Search for the cell housing the specified text and yield its (X, Y) center coordinate. 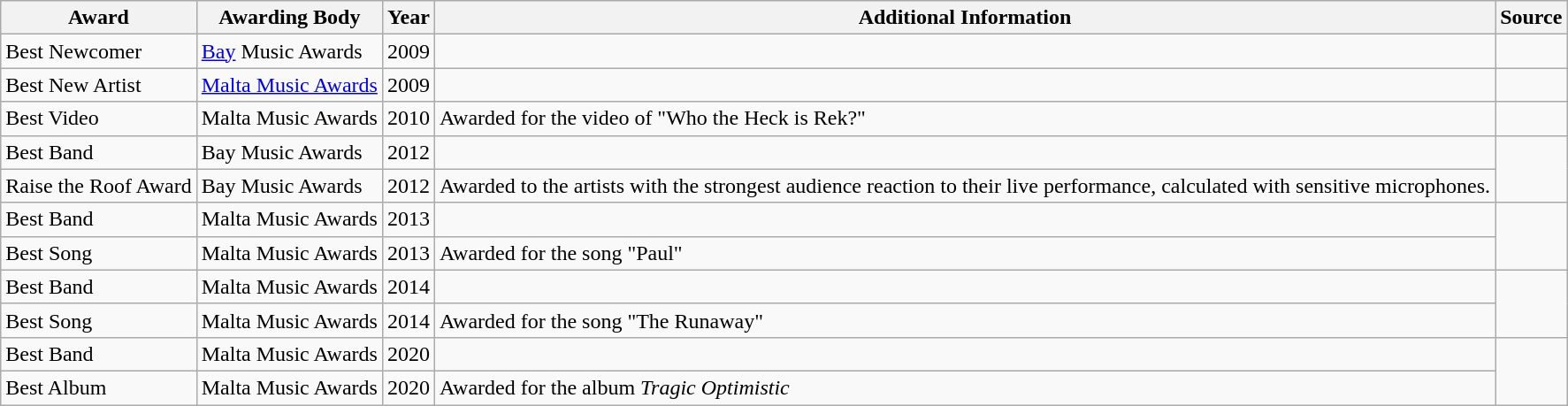
Awarded for the song "The Runaway" (964, 320)
Best New Artist (99, 85)
Awarded for the video of "Who the Heck is Rek?" (964, 119)
Source (1532, 18)
Awarded to the artists with the strongest audience reaction to their live performance, calculated with sensitive microphones. (964, 186)
Additional Information (964, 18)
Awarded for the song "Paul" (964, 253)
Award (99, 18)
Raise the Roof Award (99, 186)
Best Album (99, 387)
2010 (409, 119)
Best Newcomer (99, 51)
Year (409, 18)
Awarded for the album Tragic Optimistic (964, 387)
Best Video (99, 119)
Awarding Body (289, 18)
